For the text-containing cell, return its midpoint in (X, Y) coordinate format. 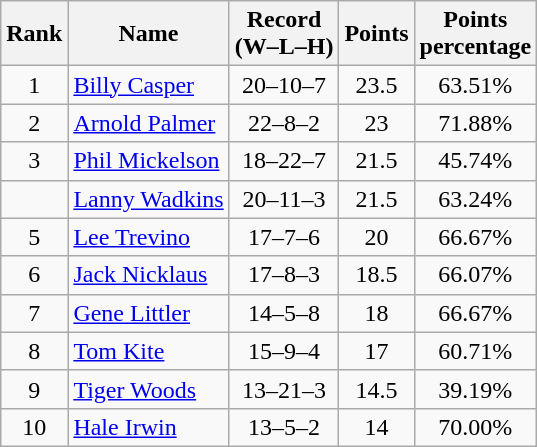
20–10–7 (284, 85)
8 (34, 351)
Record(W–L–H) (284, 34)
1 (34, 85)
20 (376, 237)
Lanny Wadkins (148, 199)
Points (376, 34)
60.71% (476, 351)
13–5–2 (284, 427)
Gene Littler (148, 313)
Billy Casper (148, 85)
71.88% (476, 123)
9 (34, 389)
18 (376, 313)
18–22–7 (284, 161)
13–21–3 (284, 389)
10 (34, 427)
Tom Kite (148, 351)
Phil Mickelson (148, 161)
Pointspercentage (476, 34)
45.74% (476, 161)
Jack Nicklaus (148, 275)
23.5 (376, 85)
17 (376, 351)
22–8–2 (284, 123)
14.5 (376, 389)
14–5–8 (284, 313)
Lee Trevino (148, 237)
17–7–6 (284, 237)
Name (148, 34)
17–8–3 (284, 275)
7 (34, 313)
20–11–3 (284, 199)
Hale Irwin (148, 427)
63.24% (476, 199)
15–9–4 (284, 351)
66.07% (476, 275)
5 (34, 237)
6 (34, 275)
63.51% (476, 85)
23 (376, 123)
Tiger Woods (148, 389)
70.00% (476, 427)
39.19% (476, 389)
Rank (34, 34)
14 (376, 427)
3 (34, 161)
18.5 (376, 275)
Arnold Palmer (148, 123)
2 (34, 123)
